Detect which cell encompasses the target text, then output its [X, Y] center coordinate. 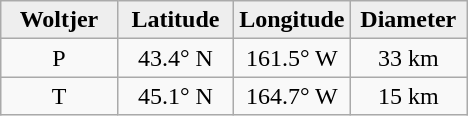
Diameter [408, 20]
Longitude [292, 20]
161.5° W [292, 58]
P [59, 58]
33 km [408, 58]
T [59, 96]
43.4° N [175, 58]
15 km [408, 96]
Latitude [175, 20]
45.1° N [175, 96]
Woltjer [59, 20]
164.7° W [292, 96]
